Locate the cell with the specified text and output its [x, y] center coordinate. 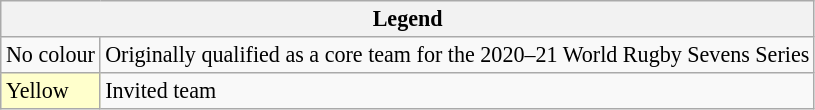
Legend [408, 18]
Invited team [457, 90]
Originally qualified as a core team for the 2020–21 World Rugby Sevens Series [457, 54]
No colour [50, 54]
Yellow [50, 90]
